Identify which cell holds the provided text, then report its [X, Y] central coordinate. 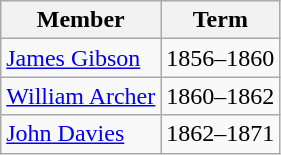
John Davies [81, 134]
1860–1862 [220, 96]
Member [81, 20]
1856–1860 [220, 58]
Term [220, 20]
James Gibson [81, 58]
William Archer [81, 96]
1862–1871 [220, 134]
